From the cell containing the given text, extract its center point as (x, y) coordinate. 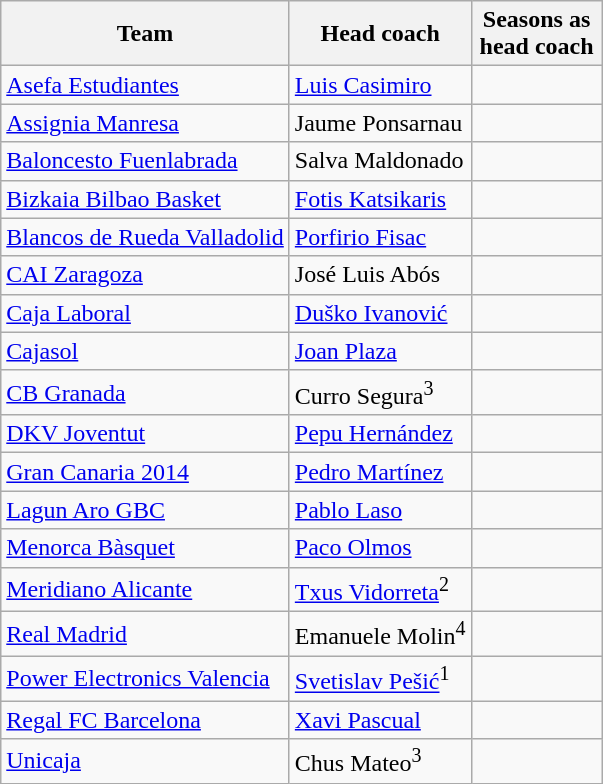
Menorca Bàsquet (146, 548)
Meridiano Alicante (146, 590)
CB Granada (146, 392)
Jaume Ponsarnau (380, 123)
DKV Joventut (146, 434)
Txus Vidorreta2 (380, 590)
Xavi Pascual (380, 720)
Emanuele Molin4 (380, 634)
Lagun Aro GBC (146, 510)
Chus Mateo3 (380, 762)
CAI Zaragoza (146, 275)
Unicaja (146, 762)
Team (146, 34)
Paco Olmos (380, 548)
Porfirio Fisac (380, 237)
Svetislav Pešić1 (380, 678)
Seasons as head coach (536, 34)
Cajasol (146, 351)
Duško Ivanović (380, 313)
Luis Casimiro (380, 85)
Curro Segura3 (380, 392)
Blancos de Rueda Valladolid (146, 237)
Fotis Katsikaris (380, 199)
Pedro Martínez (380, 472)
Asefa Estudiantes (146, 85)
Pablo Laso (380, 510)
Pepu Hernández (380, 434)
Assignia Manresa (146, 123)
Real Madrid (146, 634)
Bizkaia Bilbao Basket (146, 199)
Head coach (380, 34)
Caja Laboral (146, 313)
Salva Maldonado (380, 161)
Power Electronics Valencia (146, 678)
Regal FC Barcelona (146, 720)
Gran Canaria 2014 (146, 472)
Joan Plaza (380, 351)
Baloncesto Fuenlabrada (146, 161)
José Luis Abós (380, 275)
